Extract the [X, Y] coordinate from the center of the cell holding the provided text.  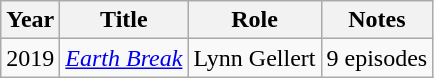
Title [124, 20]
Notes [377, 20]
2019 [30, 58]
Role [254, 20]
9 episodes [377, 58]
Lynn Gellert [254, 58]
Earth Break [124, 58]
Year [30, 20]
